Capture the cell that displays the provided text and extract its [X, Y] central coordinate. 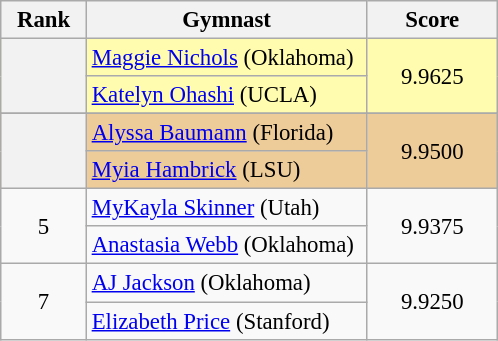
7 [44, 302]
Alyssa Baumann (Florida) [226, 133]
Elizabeth Price (Stanford) [226, 321]
Gymnast [226, 20]
MyKayla Skinner (Utah) [226, 208]
5 [44, 226]
Maggie Nichols (Oklahoma) [226, 58]
AJ Jackson (Oklahoma) [226, 283]
Rank [44, 20]
Myia Hambrick (LSU) [226, 170]
9.9500 [432, 152]
9.9625 [432, 76]
9.9375 [432, 226]
9.9250 [432, 302]
Anastasia Webb (Oklahoma) [226, 245]
Katelyn Ohashi (UCLA) [226, 95]
Score [432, 20]
